Return [X, Y] of the center of cell containing provided text 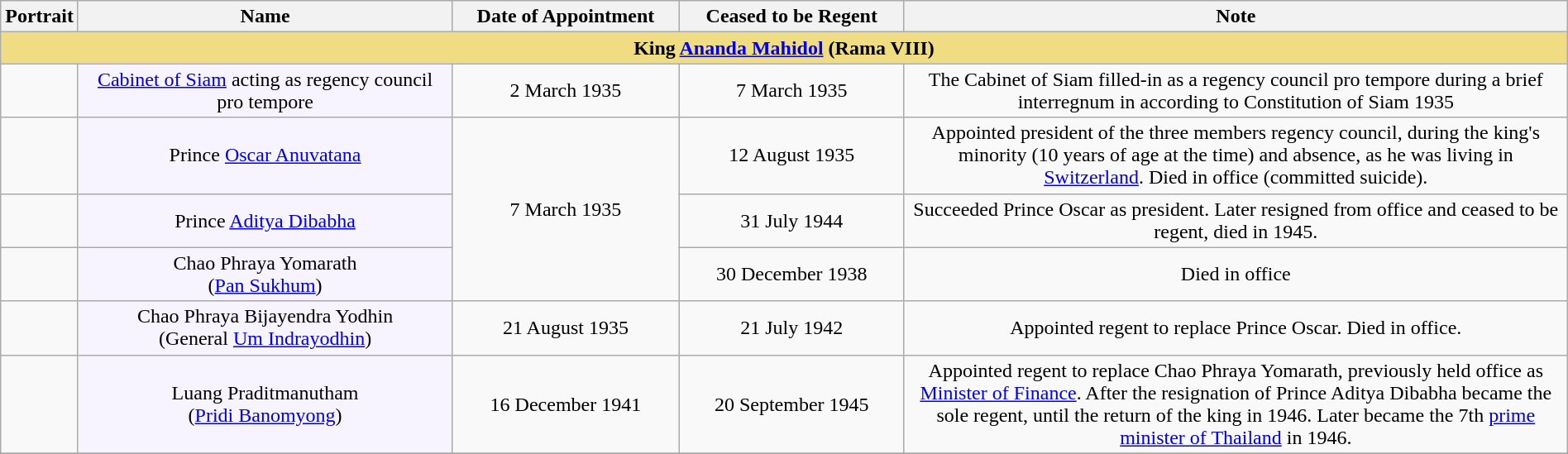
Portrait [40, 17]
Luang Praditmanutham(Pridi Banomyong) [265, 404]
Chao Phraya Yomarath(Pan Sukhum) [265, 275]
Note [1236, 17]
Ceased to be Regent [791, 17]
21 August 1935 [566, 327]
12 August 1935 [791, 155]
16 December 1941 [566, 404]
The Cabinet of Siam filled-in as a regency council pro tempore during a brief interregnum in according to Constitution of Siam 1935 [1236, 91]
Prince Oscar Anuvatana [265, 155]
Cabinet of Siam acting as regency council pro tempore [265, 91]
30 December 1938 [791, 275]
31 July 1944 [791, 220]
Chao Phraya Bijayendra Yodhin(General Um Indrayodhin) [265, 327]
Appointed regent to replace Prince Oscar. Died in office. [1236, 327]
Succeeded Prince Oscar as president. Later resigned from office and ceased to be regent, died in 1945. [1236, 220]
2 March 1935 [566, 91]
Name [265, 17]
21 July 1942 [791, 327]
Prince Aditya Dibabha [265, 220]
King Ananda Mahidol (Rama VIII) [784, 48]
Died in office [1236, 275]
Date of Appointment [566, 17]
20 September 1945 [791, 404]
